Locate the cell with the specified text and output its [X, Y] center coordinate. 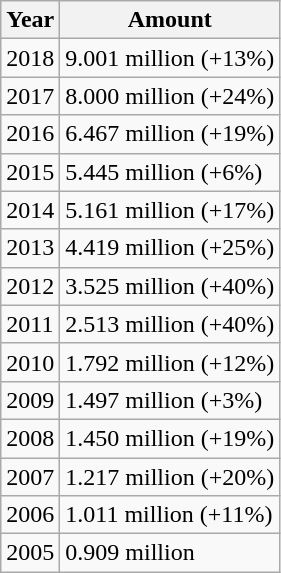
9.001 million (+13%) [170, 58]
2018 [30, 58]
2008 [30, 438]
2017 [30, 96]
3.525 million (+40%) [170, 286]
2006 [30, 515]
4.419 million (+25%) [170, 248]
2005 [30, 553]
1.497 million (+3%) [170, 400]
2015 [30, 172]
2010 [30, 362]
1.011 million (+11%) [170, 515]
1.792 million (+12%) [170, 362]
1.217 million (+20%) [170, 477]
2013 [30, 248]
2014 [30, 210]
2012 [30, 286]
2016 [30, 134]
2011 [30, 324]
6.467 million (+19%) [170, 134]
1.450 million (+19%) [170, 438]
8.000 million (+24%) [170, 96]
0.909 million [170, 553]
5.445 million (+6%) [170, 172]
2007 [30, 477]
Year [30, 20]
2009 [30, 400]
5.161 million (+17%) [170, 210]
Amount [170, 20]
2.513 million (+40%) [170, 324]
